Search for the cell housing the specified text and yield its (x, y) center coordinate. 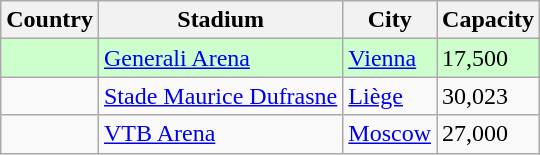
Stade Maurice Dufrasne (220, 96)
30,023 (488, 96)
VTB Arena (220, 134)
Generali Arena (220, 58)
City (390, 20)
Vienna (390, 58)
Liège (390, 96)
27,000 (488, 134)
Country (50, 20)
Stadium (220, 20)
Capacity (488, 20)
17,500 (488, 58)
Moscow (390, 134)
